Detect which cell encompasses the target text, then output its (X, Y) center coordinate. 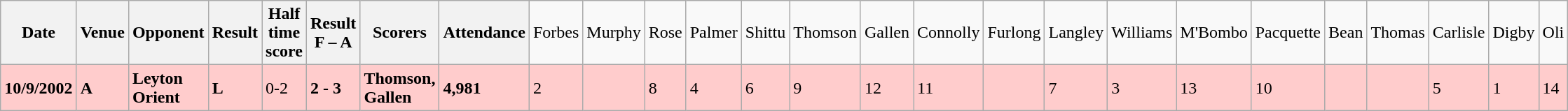
14 (1553, 88)
Thomson (825, 33)
0-2 (284, 88)
6 (765, 88)
Pacquette (1288, 33)
Attendance (484, 33)
Langley (1076, 33)
Opponent (168, 33)
Oli (1553, 33)
Result (235, 33)
Furlong (1015, 33)
Venue (102, 33)
Murphy (614, 33)
Half time score (284, 33)
Thomas (1398, 33)
Date (39, 33)
4,981 (484, 88)
Williams (1142, 33)
Digby (1513, 33)
Thomson, Gallen (399, 88)
Bean (1346, 33)
Rose (666, 33)
M'Bombo (1213, 33)
5 (1459, 88)
Forbes (556, 33)
4 (713, 88)
13 (1213, 88)
2 (556, 88)
12 (887, 88)
Scorers (399, 33)
8 (666, 88)
Palmer (713, 33)
2 - 3 (333, 88)
ResultF – A (333, 33)
Shittu (765, 33)
Gallen (887, 33)
Connolly (949, 33)
L (235, 88)
Carlisle (1459, 33)
7 (1076, 88)
9 (825, 88)
Leyton Orient (168, 88)
1 (1513, 88)
A (102, 88)
10/9/2002 (39, 88)
11 (949, 88)
10 (1288, 88)
3 (1142, 88)
